Pinpoint the cell where the given text exists, returning its (x, y) midpoint coordinate. 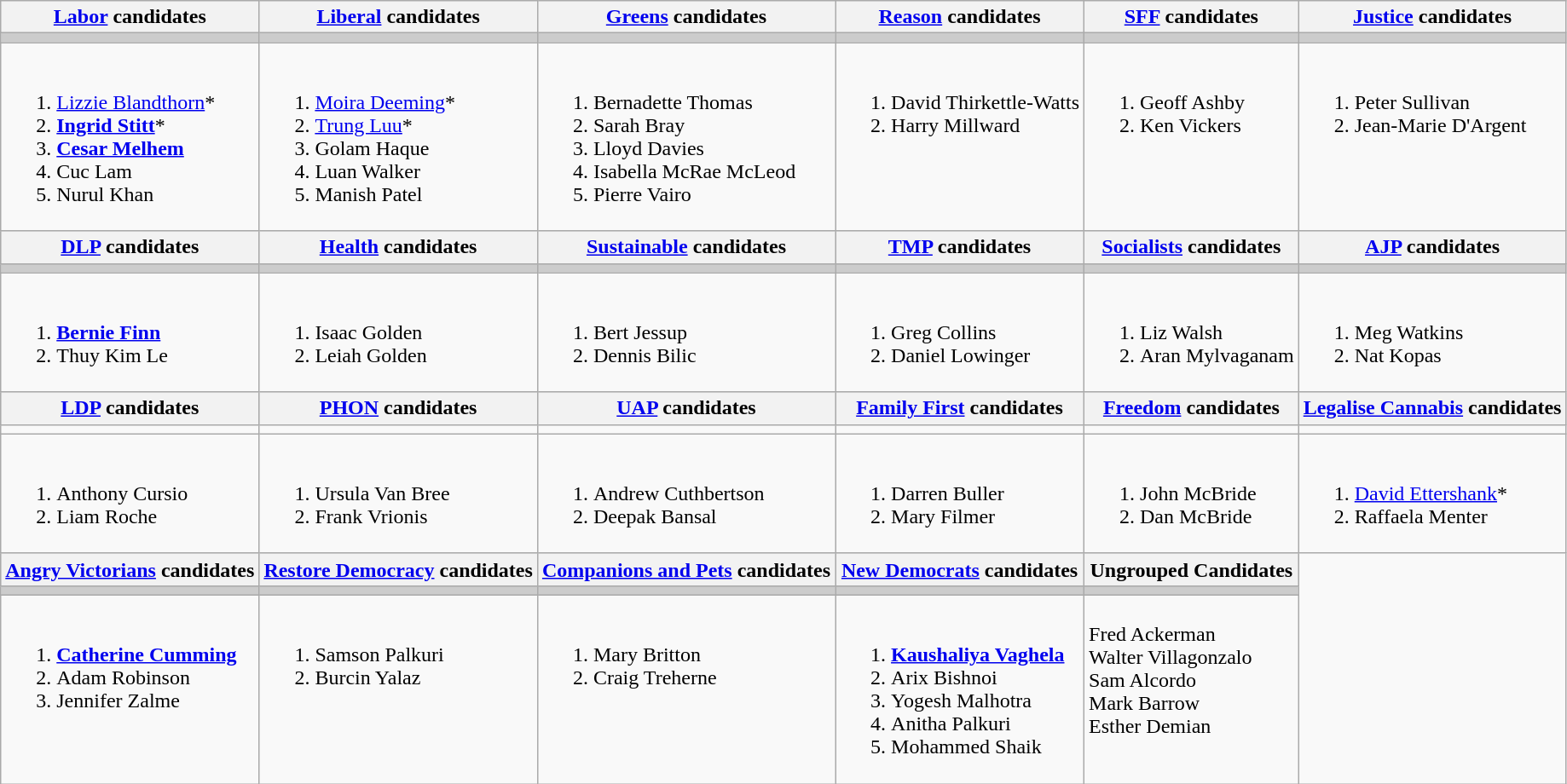
Catherine CummingAdam RobinsonJennifer Zalme (130, 689)
Justice candidates (1432, 17)
David Thirkettle-WattsHarry Millward (960, 136)
Family First candidates (960, 408)
Legalise Cannabis candidates (1432, 408)
Fred Ackerman Walter Villagonzalo Sam Alcordo Mark Barrow Esther Demian (1192, 689)
Peter SullivanJean-Marie D'Argent (1432, 136)
Reason candidates (960, 17)
Companions and Pets candidates (685, 569)
Angry Victorians candidates (130, 569)
Lizzie Blandthorn*Ingrid Stitt*Cesar MelhemCuc LamNurul Khan (130, 136)
Bert JessupDennis Bilic (685, 332)
Restore Democracy candidates (399, 569)
SFF candidates (1192, 17)
Ursula Van BreeFrank Vrionis (399, 493)
TMP candidates (960, 247)
Labor candidates (130, 17)
Liberal candidates (399, 17)
Moira Deeming*Trung Luu*Golam HaqueLuan WalkerManish Patel (399, 136)
PHON candidates (399, 408)
Mary BrittonCraig Treherne (685, 689)
DLP candidates (130, 247)
Samson PalkuriBurcin Yalaz (399, 689)
Bernie FinnThuy Kim Le (130, 332)
Anthony CursioLiam Roche (130, 493)
Liz WalshAran Mylvaganam (1192, 332)
New Democrats candidates (960, 569)
Geoff AshbyKen Vickers (1192, 136)
UAP candidates (685, 408)
Greens candidates (685, 17)
Darren BullerMary Filmer (960, 493)
AJP candidates (1432, 247)
Andrew CuthbertsonDeepak Bansal (685, 493)
Sustainable candidates (685, 247)
Meg WatkinsNat Kopas (1432, 332)
Socialists candidates (1192, 247)
Freedom candidates (1192, 408)
Health candidates (399, 247)
John McBrideDan McBride (1192, 493)
Kaushaliya VaghelaArix BishnoiYogesh MalhotraAnitha PalkuriMohammed Shaik (960, 689)
Ungrouped Candidates (1192, 569)
Isaac GoldenLeiah Golden (399, 332)
David Ettershank*Raffaela Menter (1432, 493)
Greg CollinsDaniel Lowinger (960, 332)
LDP candidates (130, 408)
Bernadette ThomasSarah BrayLloyd DaviesIsabella McRae McLeodPierre Vairo (685, 136)
